Scan for the cell matching the given text and deliver its (x, y) coordinate at center. 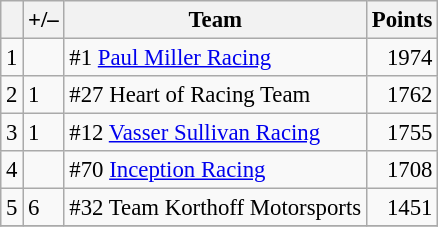
+/– (44, 20)
1451 (402, 208)
6 (44, 208)
1755 (402, 133)
2 (12, 95)
#1 Paul Miller Racing (215, 58)
5 (12, 208)
#27 Heart of Racing Team (215, 95)
#32 Team Korthoff Motorsports (215, 208)
#12 Vasser Sullivan Racing (215, 133)
1974 (402, 58)
Team (215, 20)
#70 Inception Racing (215, 170)
Points (402, 20)
1708 (402, 170)
3 (12, 133)
4 (12, 170)
1762 (402, 95)
